For the text-containing cell, return its midpoint in [x, y] coordinate format. 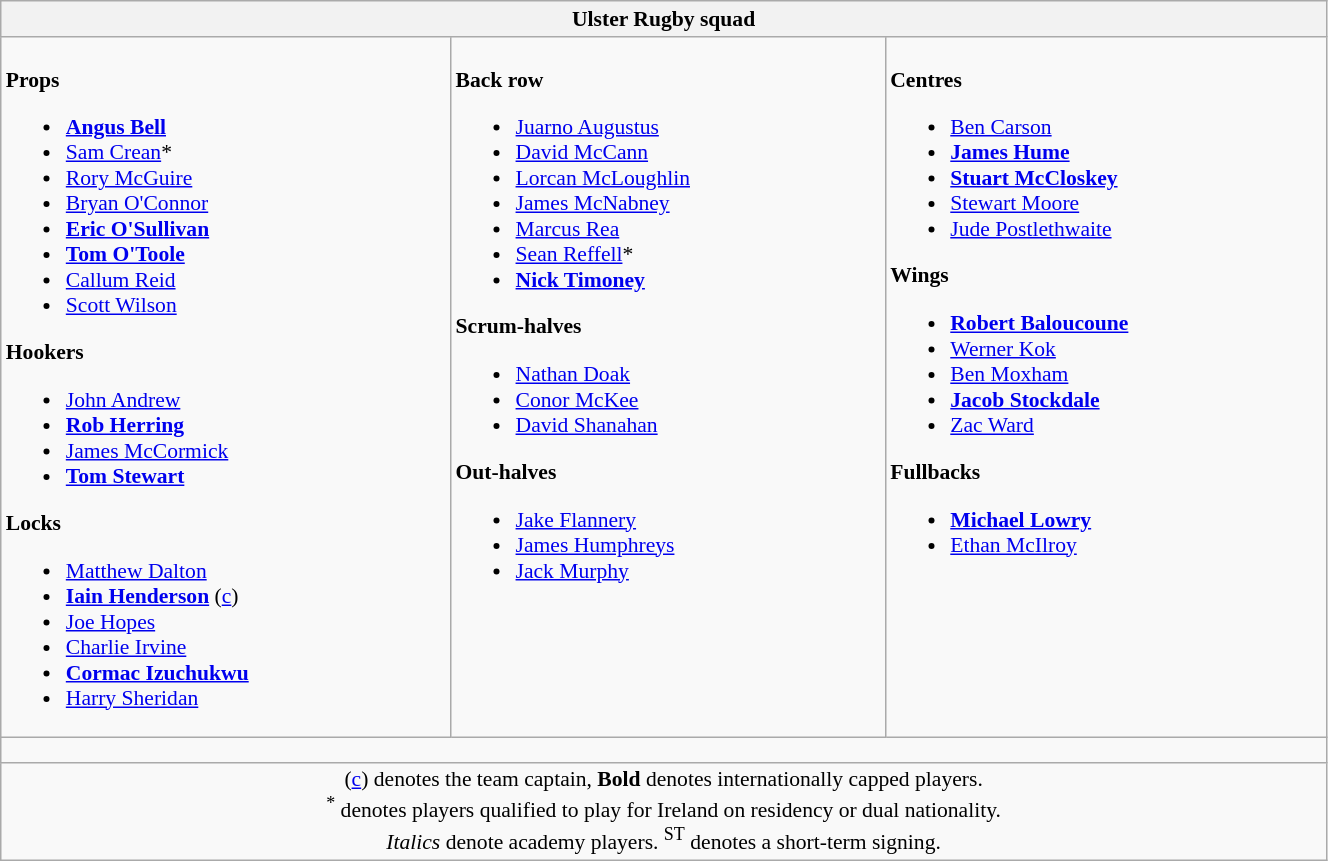
Ulster Rugby squad [664, 19]
